Output the (X, Y) coordinate of the center of the cell containing the given text.  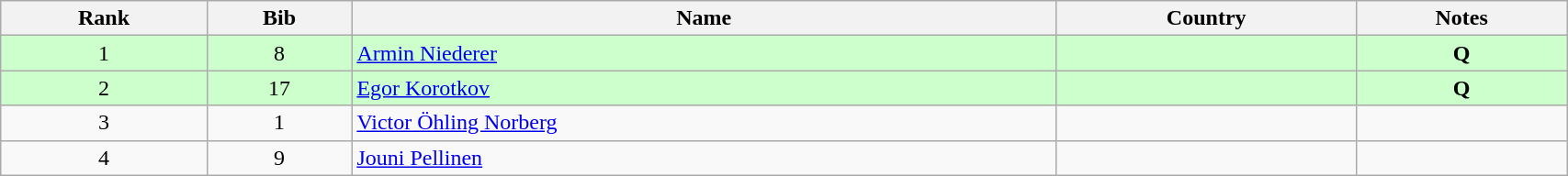
Egor Korotkov (704, 88)
3 (105, 123)
Jouni Pellinen (704, 158)
Notes (1462, 18)
17 (279, 88)
2 (105, 88)
9 (279, 158)
Rank (105, 18)
Victor Öhling Norberg (704, 123)
Bib (279, 18)
Country (1207, 18)
Name (704, 18)
4 (105, 158)
Armin Niederer (704, 53)
8 (279, 53)
